Determine the [x, y] coordinate at the center of the cell enclosing the given text.  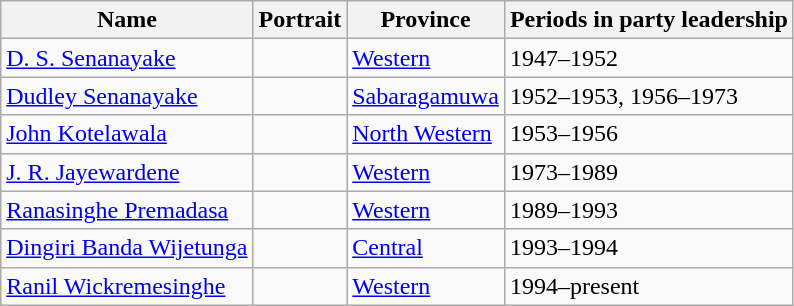
Dingiri Banda Wijetunga [127, 248]
Central [426, 248]
1973–1989 [648, 172]
Ranil Wickremesinghe [127, 286]
1952–1953, 1956–1973 [648, 96]
Periods in party leadership [648, 20]
Sabaragamuwa [426, 96]
Ranasinghe Premadasa [127, 210]
Province [426, 20]
North Western [426, 134]
Dudley Senanayake [127, 96]
John Kotelawala [127, 134]
Name [127, 20]
D. S. Senanayake [127, 58]
1993–1994 [648, 248]
1947–1952 [648, 58]
1989–1993 [648, 210]
Portrait [300, 20]
1953–1956 [648, 134]
J. R. Jayewardene [127, 172]
1994–present [648, 286]
